From the cell containing the given text, extract its center point as (X, Y) coordinate. 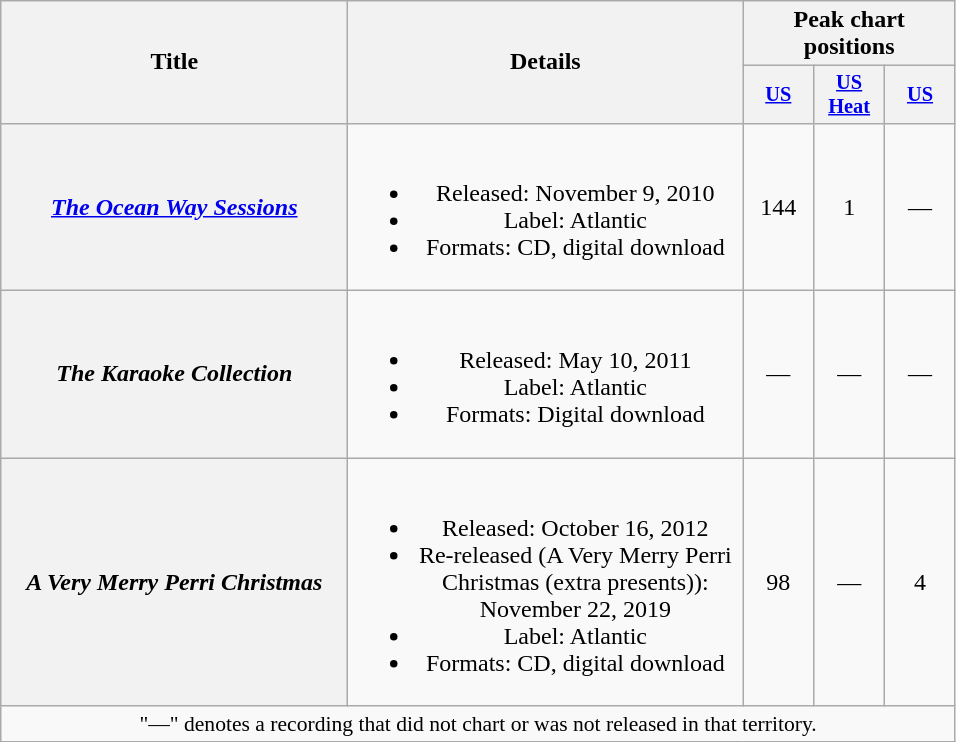
Released: November 9, 2010Label: AtlanticFormats: CD, digital download (546, 206)
Peak chart positions (850, 34)
"—" denotes a recording that did not chart or was not released in that territory. (478, 724)
A Very Merry Perri Christmas (174, 582)
The Karaoke Collection (174, 374)
Released: May 10, 2011Label: AtlanticFormats: Digital download (546, 374)
The Ocean Way Sessions (174, 206)
Title (174, 62)
Details (546, 62)
1 (850, 206)
98 (778, 582)
4 (920, 582)
US Heat (850, 95)
Released: October 16, 2012Re-released (A Very Merry Perri Christmas (extra presents)): November 22, 2019Label: AtlanticFormats: CD, digital download (546, 582)
144 (778, 206)
